Determine the (X, Y) coordinate at the center of the cell enclosing the given text.  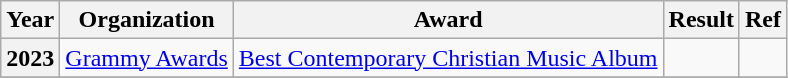
Grammy Awards (147, 58)
Year (30, 20)
Result (701, 20)
Best Contemporary Christian Music Album (448, 58)
2023 (30, 58)
Organization (147, 20)
Ref (762, 20)
Award (448, 20)
